Return the (X, Y) coordinate for the center point of the cell that contains the specified text.  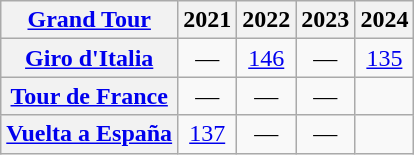
Vuelta a España (90, 134)
2023 (326, 20)
2022 (266, 20)
Grand Tour (90, 20)
137 (208, 134)
146 (266, 58)
Tour de France (90, 96)
2024 (384, 20)
2021 (208, 20)
Giro d'Italia (90, 58)
135 (384, 58)
